Find where the given text appears and provide that cell's center as [x, y] coordinate. 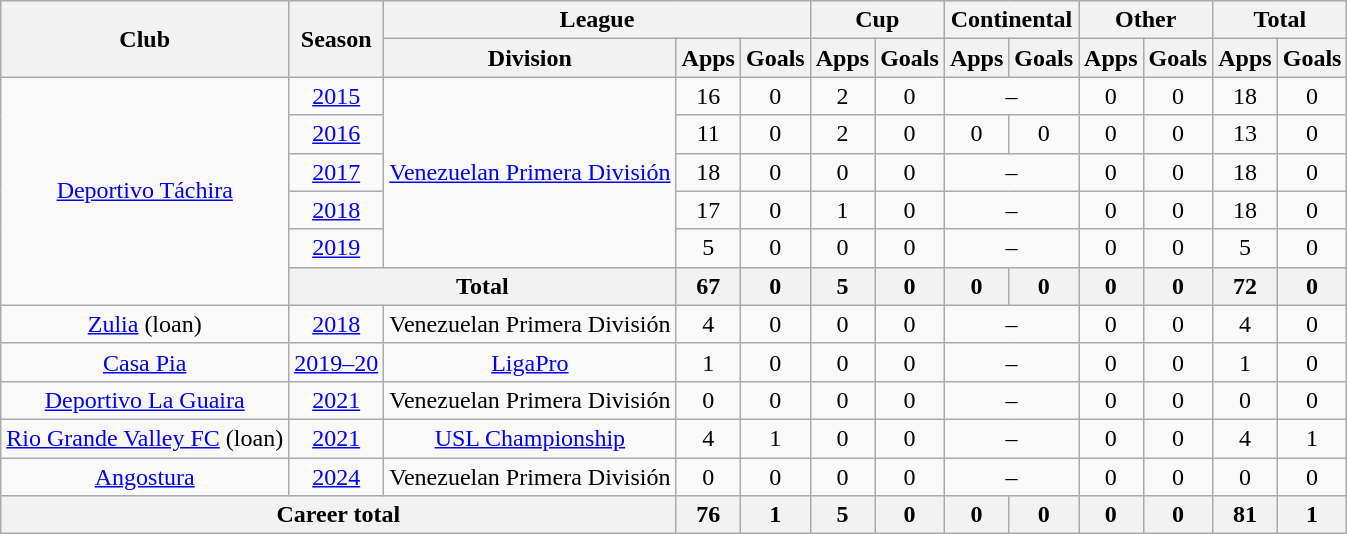
LigaPro [530, 362]
67 [708, 286]
72 [1245, 286]
Casa Pia [145, 362]
Other [1146, 20]
2015 [336, 96]
Zulia (loan) [145, 324]
76 [708, 515]
Division [530, 58]
13 [1245, 134]
Continental [1011, 20]
2019–20 [336, 362]
16 [708, 96]
Deportivo Táchira [145, 191]
Angostura [145, 477]
USL Championship [530, 438]
2016 [336, 134]
Club [145, 39]
17 [708, 210]
2024 [336, 477]
Career total [338, 515]
2017 [336, 172]
League [597, 20]
11 [708, 134]
Cup [877, 20]
Deportivo La Guaira [145, 400]
Rio Grande Valley FC (loan) [145, 438]
2019 [336, 248]
Season [336, 39]
81 [1245, 515]
